Identify which cell holds the provided text, then report its [X, Y] central coordinate. 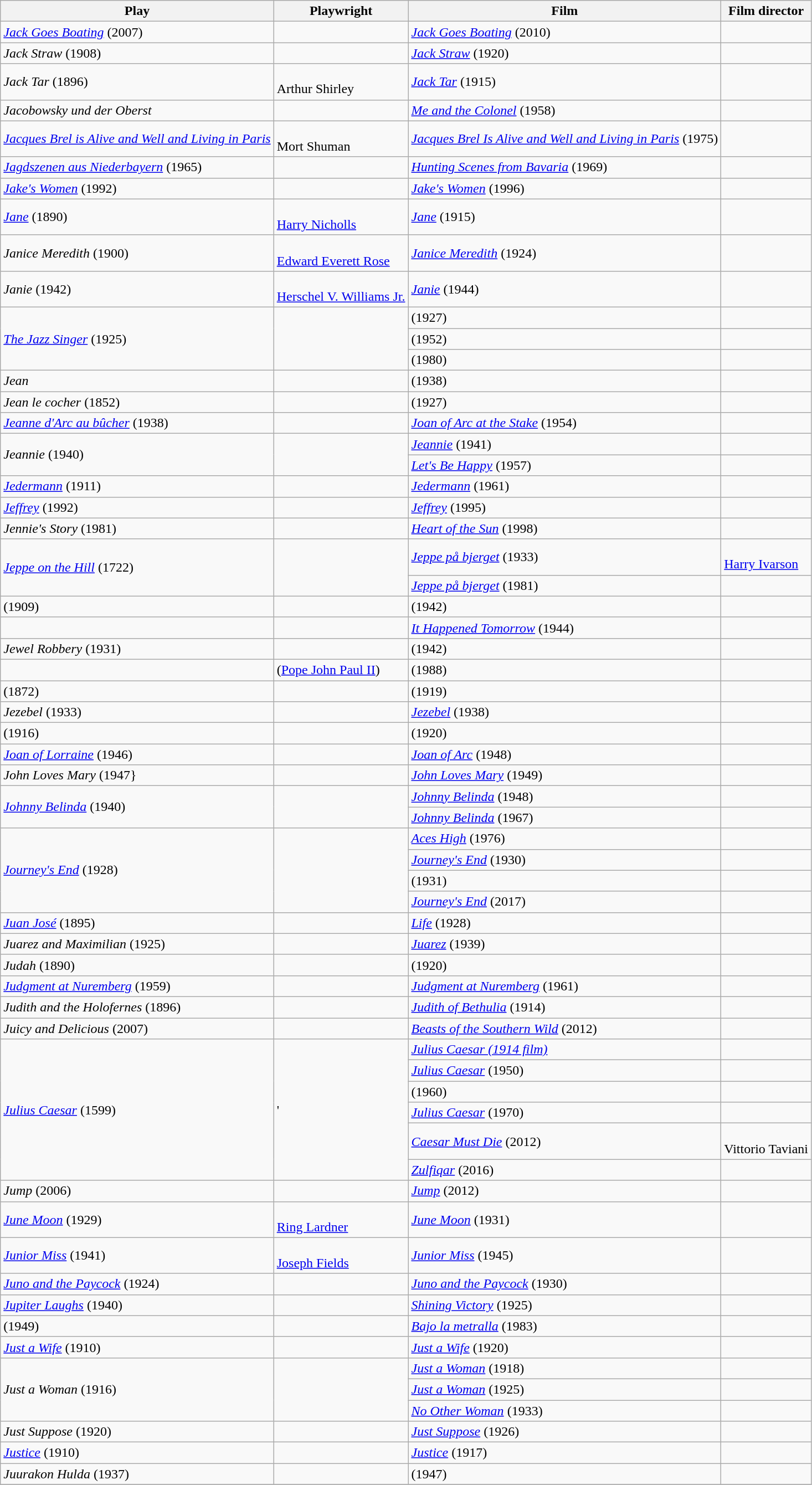
Janie (1942) [137, 289]
Janice Meredith (1900) [137, 253]
Ring Lardner [341, 1220]
(1988) [565, 670]
Jack Tar (1915) [565, 82]
Julius Caesar (1599) [137, 1110]
Judith and the Holofernes (1896) [137, 1007]
Life (1928) [565, 923]
Jane (1915) [565, 217]
(1872) [137, 691]
Jake's Women (1996) [565, 188]
(1980) [565, 360]
Let's Be Happy (1957) [565, 465]
Judith of Bethulia (1914) [565, 1007]
Journey's End (1930) [565, 860]
No Other Woman (1933) [565, 1411]
Jack Goes Boating (2010) [565, 32]
The Jazz Singer (1925) [137, 338]
Jean [137, 381]
Justice (1917) [565, 1453]
(1952) [565, 338]
It Happened Tomorrow (1944) [565, 628]
Jump (2012) [565, 1191]
Jeffrey (1992) [137, 507]
Jack Straw (1908) [137, 53]
Joan of Arc at the Stake (1954) [565, 423]
Jump (2006) [137, 1191]
Herschel V. Williams Jr. [341, 289]
Julius Caesar (1914 film) [565, 1050]
Jeppe på bjerget (1933) [565, 557]
June Moon (1929) [137, 1220]
Just Suppose (1920) [137, 1432]
Junior Miss (1945) [565, 1255]
Jeppe på bjerget (1981) [565, 585]
Me and the Colonel (1958) [565, 110]
Jack Goes Boating (2007) [137, 32]
Just a Woman (1925) [565, 1389]
Johnny Belinda (1948) [565, 797]
Juan José (1895) [137, 923]
Journey's End (2017) [565, 902]
Juno and the Paycock (1930) [565, 1284]
Janice Meredith (1924) [565, 253]
Juarez and Maximilian (1925) [137, 944]
Jagdszenen aus Niederbayern (1965) [137, 167]
Play [137, 11]
Hunting Scenes from Bavaria (1969) [565, 167]
(1947) [565, 1474]
Just a Wife (1920) [565, 1347]
Just a Woman (1918) [565, 1368]
Caesar Must Die (2012) [565, 1141]
Juarez (1939) [565, 944]
(1916) [137, 733]
Jacobowsky und der Oberst [137, 110]
Janie (1944) [565, 289]
(Pope John Paul II) [341, 670]
Jeffrey (1995) [565, 507]
John Loves Mary (1947} [137, 775]
Jeanne d'Arc au bûcher (1938) [137, 423]
(1919) [565, 691]
Just Suppose (1926) [565, 1432]
Johnny Belinda (1967) [565, 818]
John Loves Mary (1949) [565, 775]
Jean le cocher (1852) [137, 402]
Journey's End (1928) [137, 870]
Just a Wife (1910) [137, 1347]
Jupiter Laughs (1940) [137, 1305]
(1960) [565, 1092]
Zulfiqar (2016) [565, 1170]
Joan of Arc (1948) [565, 754]
Julius Caesar (1970) [565, 1113]
Arthur Shirley [341, 82]
Jennie's Story (1981) [137, 528]
(1949) [137, 1326]
Edward Everett Rose [341, 253]
Playwright [341, 11]
Justice (1910) [137, 1453]
Jedermann (1911) [137, 486]
Jezebel (1933) [137, 712]
Film [565, 11]
(1909) [137, 607]
Harry Ivarson [767, 557]
Julius Caesar (1950) [565, 1071]
Heart of the Sun (1998) [565, 528]
Joseph Fields [341, 1255]
Judah (1890) [137, 965]
Juno and the Paycock (1924) [137, 1284]
Jacques Brel Is Alive and Well and Living in Paris (1975) [565, 138]
Jedermann (1961) [565, 486]
Johnny Belinda (1940) [137, 807]
Jacques Brel is Alive and Well and Living in Paris [137, 138]
Harry Nicholls [341, 217]
Jeppe on the Hill (1722) [137, 567]
Judgment at Nuremberg (1959) [137, 986]
Vittorio Taviani [767, 1141]
Joan of Lorraine (1946) [137, 754]
Jake's Women (1992) [137, 188]
Shining Victory (1925) [565, 1305]
Beasts of the Southern Wild (2012) [565, 1029]
Jezebel (1938) [565, 712]
Juicy and Delicious (2007) [137, 1029]
Junior Miss (1941) [137, 1255]
Just a Woman (1916) [137, 1389]
' [341, 1110]
Bajo la metralla (1983) [565, 1326]
Juurakon Hulda (1937) [137, 1474]
Film director [767, 11]
Judgment at Nuremberg (1961) [565, 986]
Jane (1890) [137, 217]
June Moon (1931) [565, 1220]
Jeannie (1941) [565, 444]
Jeannie (1940) [137, 455]
Jack Tar (1896) [137, 82]
(1938) [565, 381]
Jack Straw (1920) [565, 53]
Aces High (1976) [565, 839]
Jewel Robbery (1931) [137, 649]
(1931) [565, 881]
Mort Shuman [341, 138]
